Find where the given text appears and provide that cell's center as (X, Y) coordinate. 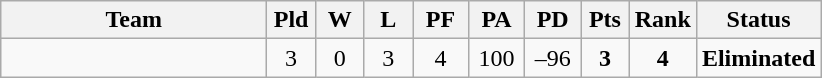
PD (553, 20)
Eliminated (758, 58)
100 (497, 58)
PA (497, 20)
Status (758, 20)
Rank (662, 20)
Team (134, 20)
Pld (292, 20)
L (388, 20)
0 (340, 58)
Pts (606, 20)
W (340, 20)
–96 (553, 58)
PF (440, 20)
